For the text-containing cell, return its midpoint in [x, y] coordinate format. 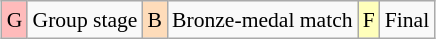
B [156, 20]
Group stage [84, 20]
F [369, 20]
G [15, 20]
Final [408, 20]
Bronze-medal match [262, 20]
